Search for the cell housing the specified text and yield its (x, y) center coordinate. 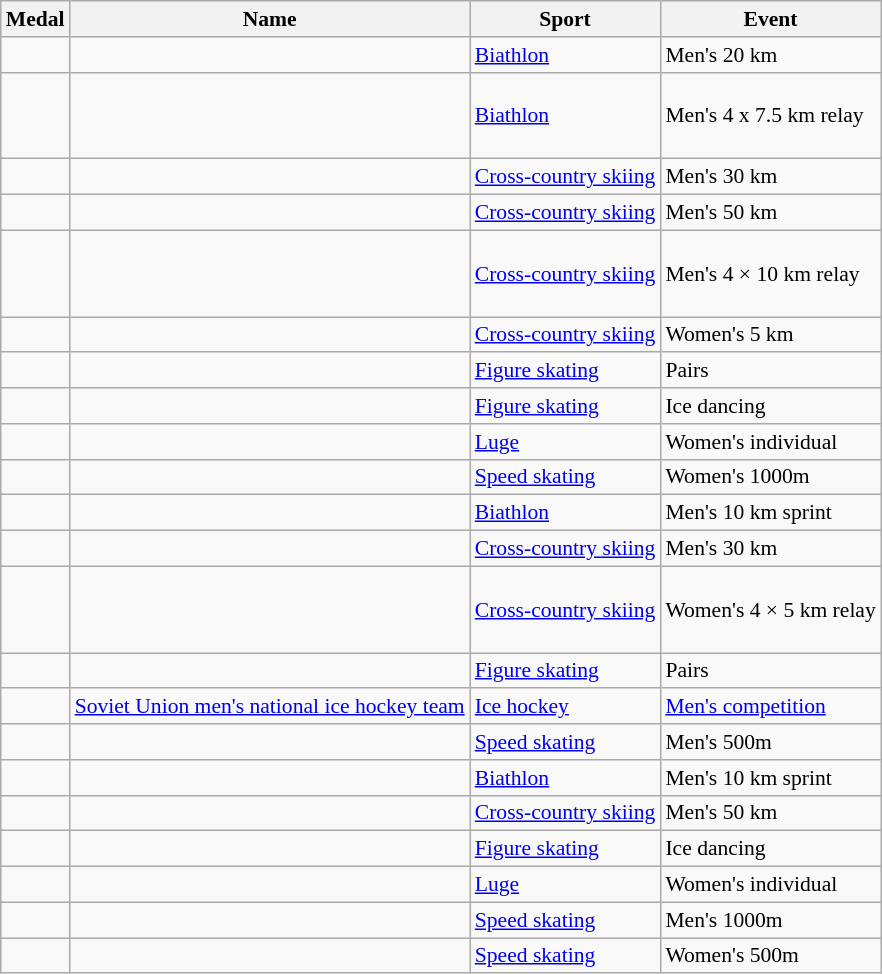
Men's 4 x 7.5 km relay (770, 116)
Women's 1000m (770, 477)
Name (270, 19)
Men's 1000m (770, 920)
Event (770, 19)
Soviet Union men's national ice hockey team (270, 707)
Ice hockey (566, 707)
Medal (36, 19)
Women's 5 km (770, 335)
Sport (566, 19)
Men's 500m (770, 742)
Men's 4 × 10 km relay (770, 274)
Women's 4 × 5 km relay (770, 610)
Women's 500m (770, 956)
Men's competition (770, 707)
Men's 20 km (770, 55)
